Pinpoint the cell where the given text exists, returning its [x, y] midpoint coordinate. 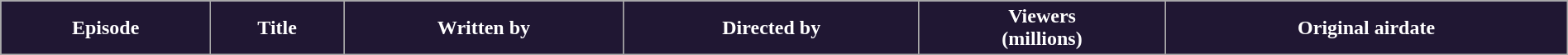
Title [278, 28]
Episode [106, 28]
Original airdate [1366, 28]
Directed by [771, 28]
Written by [485, 28]
Viewers(millions) [1042, 28]
